From the cell containing the given text, extract its center point as (X, Y) coordinate. 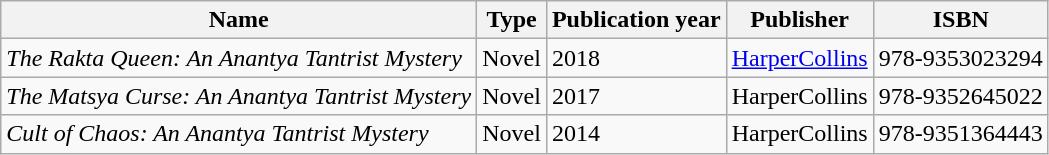
978-9351364443 (960, 134)
Publication year (636, 20)
Cult of Chaos: An Anantya Tantrist Mystery (239, 134)
Type (512, 20)
2014 (636, 134)
2017 (636, 96)
ISBN (960, 20)
Name (239, 20)
978-9352645022 (960, 96)
The Matsya Curse: An Anantya Tantrist Mystery (239, 96)
Publisher (800, 20)
The Rakta Queen: An Anantya Tantrist Mystery (239, 58)
978-9353023294 (960, 58)
2018 (636, 58)
